Capture the cell that displays the provided text and extract its (X, Y) central coordinate. 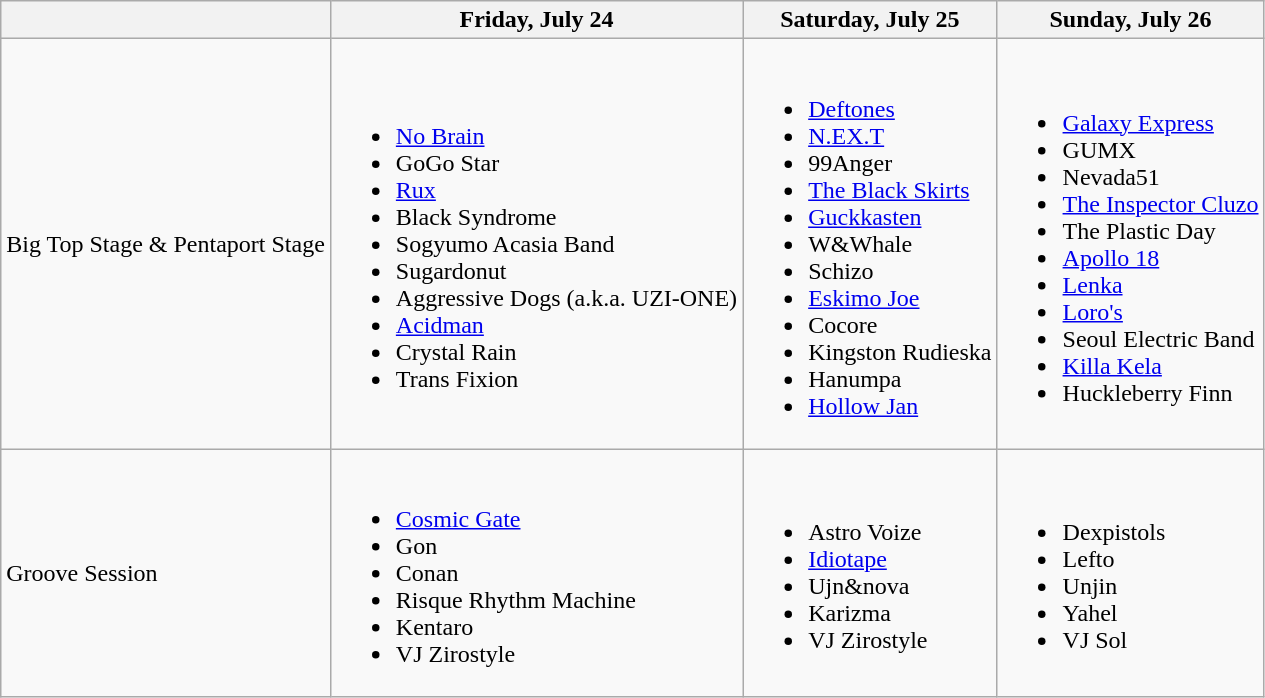
Big Top Stage & Pentaport Stage (166, 244)
Astro VoizeIdiotapeUjn&novaKarizmaVJ Zirostyle (870, 573)
Friday, July 24 (536, 20)
Galaxy ExpressGUMXNevada51The Inspector CluzoThe Plastic DayApollo 18LenkaLoro'sSeoul Electric BandKilla KelaHuckleberry Finn (1130, 244)
Groove Session (166, 573)
No BrainGoGo StarRuxBlack SyndromeSogyumo Acasia BandSugardonutAggressive Dogs (a.k.a. UZI-ONE)AcidmanCrystal RainTrans Fixion (536, 244)
Cosmic GateGonConanRisque Rhythm MachineKentaroVJ Zirostyle (536, 573)
DeftonesN.EX.T99AngerThe Black SkirtsGuckkastenW&WhaleSchizoEskimo JoeCocoreKingston RudieskaHanumpaHollow Jan (870, 244)
DexpistolsLeftoUnjinYahelVJ Sol (1130, 573)
Saturday, July 25 (870, 20)
Sunday, July 26 (1130, 20)
